Search for the cell housing the specified text and yield its (X, Y) center coordinate. 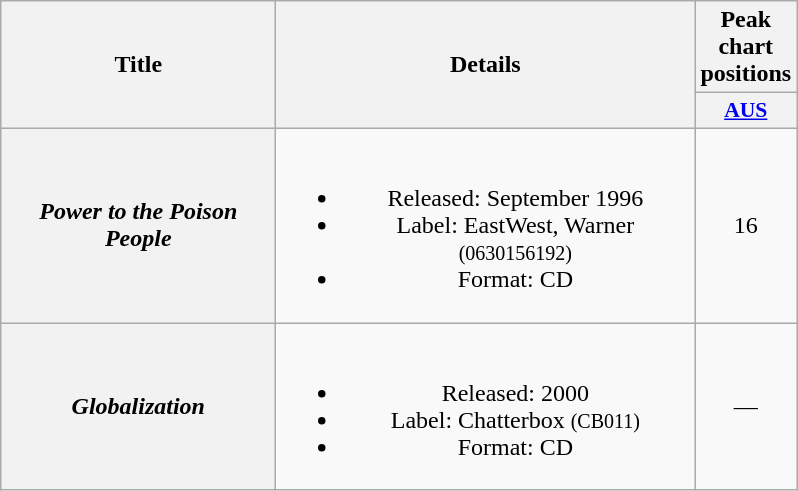
Power to the Poison People (138, 225)
Title (138, 65)
Released: September 1996Label: EastWest, Warner (0630156192)Format: CD (486, 225)
Details (486, 65)
Globalization (138, 406)
— (746, 406)
AUS (746, 111)
Peak chart positions (746, 47)
Released: 2000Label: Chatterbox (CB011)Format: CD (486, 406)
16 (746, 225)
